Output the [x, y] coordinate of the center of the cell containing the given text.  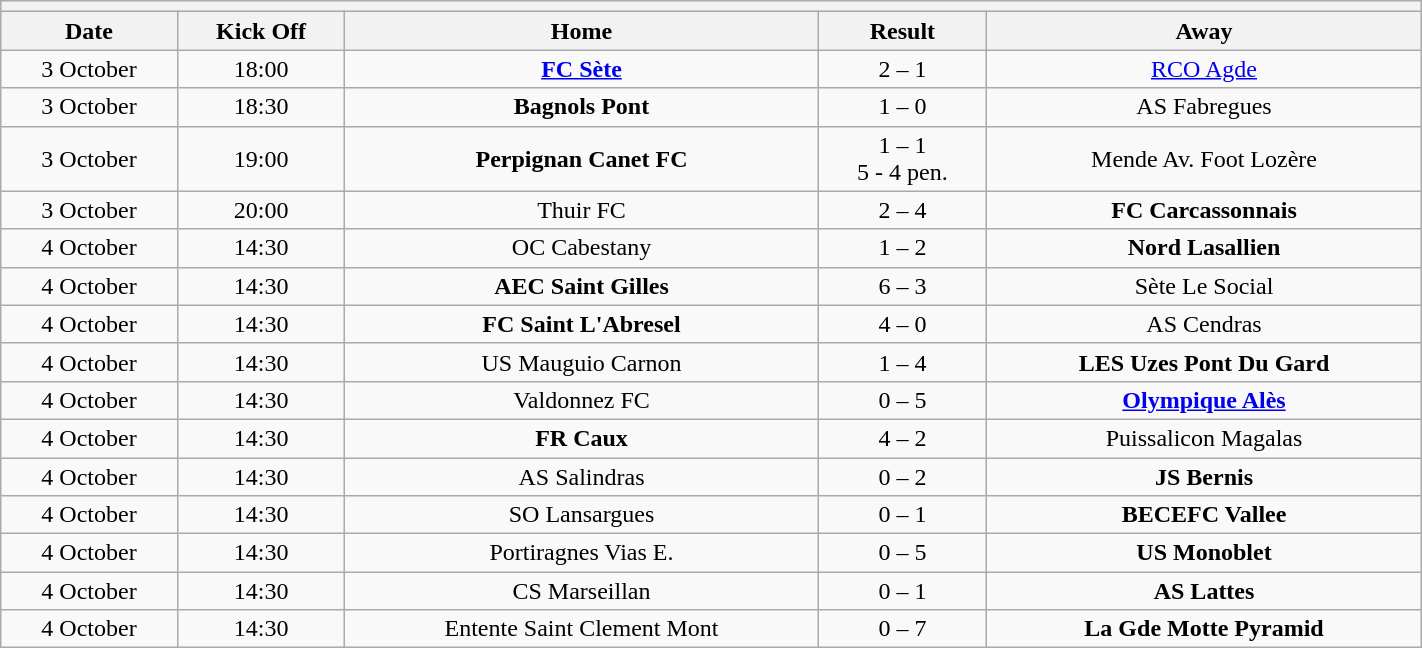
US Monoblet [1204, 553]
2 – 4 [902, 210]
4 – 2 [902, 438]
Perpignan Canet FC [582, 158]
Result [902, 31]
18:30 [261, 107]
4 – 0 [902, 324]
Entente Saint Clement Mont [582, 629]
CS Marseillan [582, 591]
BECEFC Vallee [1204, 515]
AEC Saint Gilles [582, 286]
1 – 2 [902, 248]
AS Lattes [1204, 591]
18:00 [261, 69]
OC Cabestany [582, 248]
6 – 3 [902, 286]
AS Salindras [582, 477]
FC Carcassonnais [1204, 210]
0 – 2 [902, 477]
Portiragnes Vias E. [582, 553]
Bagnols Pont [582, 107]
Olympique Alès [1204, 400]
US Mauguio Carnon [582, 362]
La Gde Motte Pyramid [1204, 629]
Thuir FC [582, 210]
2 – 1 [902, 69]
SO Lansargues [582, 515]
FC Sète [582, 69]
Valdonnez FC [582, 400]
LES Uzes Pont Du Gard [1204, 362]
AS Fabregues [1204, 107]
19:00 [261, 158]
0 – 7 [902, 629]
1 – 4 [902, 362]
Away [1204, 31]
AS Cendras [1204, 324]
Date [90, 31]
20:00 [261, 210]
1 – 1 5 - 4 pen. [902, 158]
RCO Agde [1204, 69]
1 – 0 [902, 107]
Kick Off [261, 31]
Puissalicon Magalas [1204, 438]
Mende Av. Foot Lozère [1204, 158]
JS Bernis [1204, 477]
Sète Le Social [1204, 286]
Nord Lasallien [1204, 248]
Home [582, 31]
FC Saint L'Abresel [582, 324]
FR Caux [582, 438]
